Provide the [x, y] coordinate of the cell's center where the given text is located.  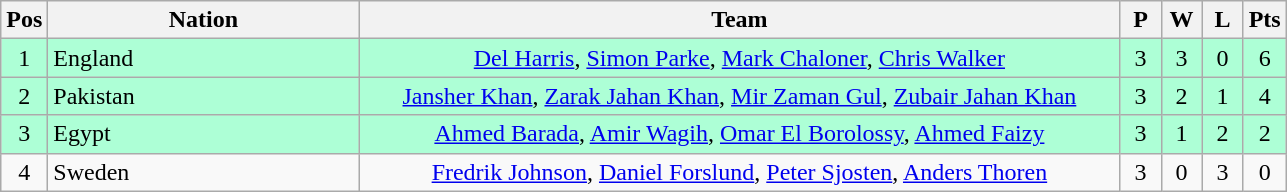
Pakistan [204, 96]
L [1222, 20]
Jansher Khan, Zarak Jahan Khan, Mir Zaman Gul, Zubair Jahan Khan [740, 96]
Sweden [204, 172]
England [204, 58]
Del Harris, Simon Parke, Mark Chaloner, Chris Walker [740, 58]
W [1182, 20]
Nation [204, 20]
Ahmed Barada, Amir Wagih, Omar El Borolossy, Ahmed Faizy [740, 134]
Pos [24, 20]
Team [740, 20]
P [1140, 20]
Pts [1264, 20]
Egypt [204, 134]
Fredrik Johnson, Daniel Forslund, Peter Sjosten, Anders Thoren [740, 172]
6 [1264, 58]
